Output the [x, y] coordinate of the center of the cell containing the given text.  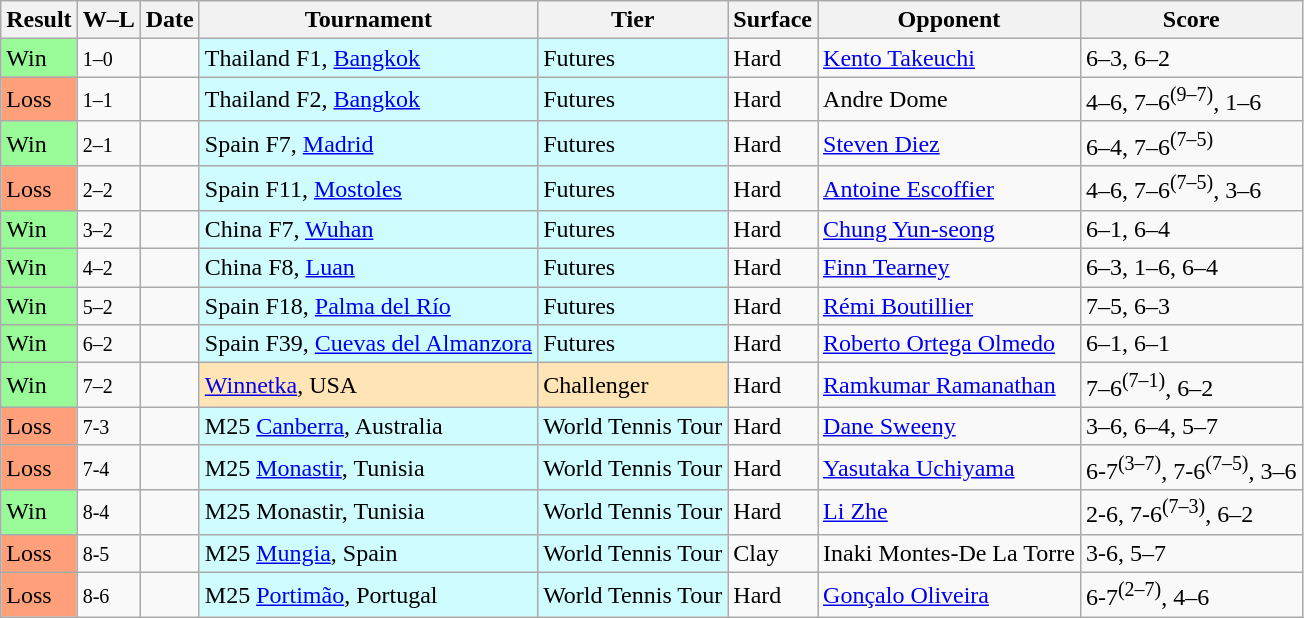
7-4 [108, 468]
Tournament [368, 20]
Result [39, 20]
2-6, 7-6(7–3), 6–2 [1191, 512]
6-7(2–7), 4–6 [1191, 596]
Score [1191, 20]
4–6, 7–6(9–7), 1–6 [1191, 100]
5–2 [108, 306]
6–1, 6–1 [1191, 344]
Roberto Ortega Olmedo [950, 344]
3–6, 6–4, 5–7 [1191, 426]
Rémi Boutillier [950, 306]
7–5, 6–3 [1191, 306]
3–2 [108, 230]
Surface [773, 20]
7–2 [108, 386]
Gonçalo Oliveira [950, 596]
Antoine Escoffier [950, 188]
M25 Canberra, Australia [368, 426]
2–2 [108, 188]
Opponent [950, 20]
6–2 [108, 344]
1–0 [108, 58]
Tier [633, 20]
1–1 [108, 100]
8-6 [108, 596]
Finn Tearney [950, 268]
M25 Portimão, Portugal [368, 596]
2–1 [108, 144]
6-7(3–7), 7-6(7–5), 3–6 [1191, 468]
Kento Takeuchi [950, 58]
7-3 [108, 426]
Winnetka, USA [368, 386]
8-4 [108, 512]
M25 Mungia, Spain [368, 554]
8-5 [108, 554]
Dane Sweeny [950, 426]
China F8, Luan [368, 268]
Steven Diez [950, 144]
Spain F7, Madrid [368, 144]
Yasutaka Uchiyama [950, 468]
6–3, 6–2 [1191, 58]
Thailand F1, Bangkok [368, 58]
Ramkumar Ramanathan [950, 386]
6–4, 7–6(7–5) [1191, 144]
4–2 [108, 268]
Inaki Montes-De La Torre [950, 554]
Spain F18, Palma del Río [368, 306]
3-6, 5–7 [1191, 554]
Li Zhe [950, 512]
6–3, 1–6, 6–4 [1191, 268]
Thailand F2, Bangkok [368, 100]
Chung Yun-seong [950, 230]
Andre Dome [950, 100]
Date [170, 20]
Clay [773, 554]
4–6, 7–6(7–5), 3–6 [1191, 188]
7–6(7–1), 6–2 [1191, 386]
China F7, Wuhan [368, 230]
W–L [108, 20]
Challenger [633, 386]
Spain F39, Cuevas del Almanzora [368, 344]
6–1, 6–4 [1191, 230]
Spain F11, Mostoles [368, 188]
